Locate the cell with the specified text and output its [X, Y] center coordinate. 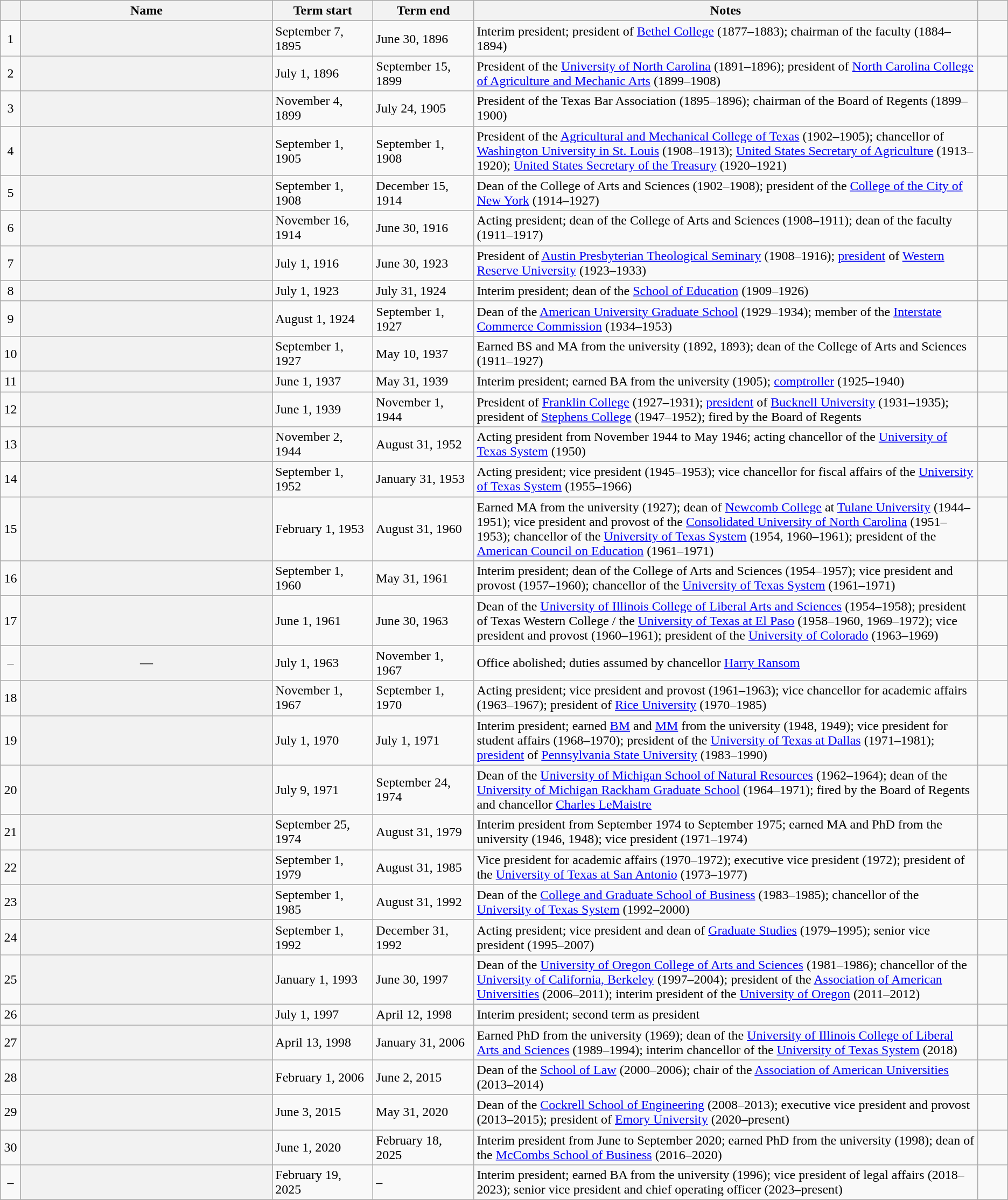
Notes [726, 11]
30 [11, 1148]
Acting president; vice president (1945–1953); vice chancellor for fiscal affairs of the University of Texas System (1955–1966) [726, 479]
1 [11, 39]
5 [11, 193]
4 [11, 151]
Term start [323, 11]
Interim president from September 1974 to September 1975; earned MA and PhD from the university (1946, 1948); vice president (1971–1974) [726, 832]
June 1, 1961 [323, 621]
June 30, 1923 [423, 263]
19 [11, 740]
November 2, 1944 [323, 445]
Name [146, 11]
Acting president; vice president and provost (1961–1963); vice chancellor for academic affairs (1963–1967); president of Rice University (1970–1985) [726, 698]
September 1, 1979 [323, 867]
2 [11, 73]
December 15, 1914 [423, 193]
13 [11, 445]
July 1, 1916 [323, 263]
24 [11, 937]
Interim president from June to September 2020; earned PhD from the university (1998); dean of the McCombs School of Business (2016–2020) [726, 1148]
May 10, 1937 [423, 353]
September 1, 1905 [323, 151]
Acting president from November 1944 to May 1946; acting chancellor of the University of Texas System (1950) [726, 445]
Vice president for academic affairs (1970–1972); executive vice president (1972); president of the University of Texas at San Antonio (1973–1977) [726, 867]
Term end [423, 11]
20 [11, 790]
July 1, 1923 [323, 291]
January 31, 2006 [423, 1042]
June 1, 1939 [323, 409]
August 1, 1924 [323, 319]
June 2, 2015 [423, 1078]
25 [11, 979]
April 12, 1998 [423, 1014]
Acting president; dean of the College of Arts and Sciences (1908–1911); dean of the faculty (1911–1917) [726, 228]
June 30, 1963 [423, 621]
August 31, 1979 [423, 832]
14 [11, 479]
August 31, 1992 [423, 902]
November 4, 1899 [323, 109]
29 [11, 1112]
June 30, 1896 [423, 39]
June 1, 1937 [323, 381]
June 30, 1997 [423, 979]
16 [11, 578]
July 1, 1970 [323, 740]
Office abolished; duties assumed by chancellor Harry Ransom [726, 663]
January 1, 1993 [323, 979]
December 31, 1992 [423, 937]
September 1, 1992 [323, 937]
May 31, 2020 [423, 1112]
January 31, 1953 [423, 479]
May 31, 1939 [423, 381]
September 1, 1952 [323, 479]
Interim president; president of Bethel College (1877–1883); chairman of the faculty (1884–1894) [726, 39]
August 31, 1960 [423, 529]
9 [11, 319]
July 31, 1924 [423, 291]
November 1, 1944 [423, 409]
Interim president; second term as president [726, 1014]
President of the University of North Carolina (1891–1896); president of North Carolina College of Agriculture and Mechanic Arts (1899–1908) [726, 73]
September 1, 1985 [323, 902]
June 30, 1916 [423, 228]
6 [11, 228]
September 1, 1970 [423, 698]
August 31, 1985 [423, 867]
September 25, 1974 [323, 832]
Interim president; earned BA from the university (1905); comptroller (1925–1940) [726, 381]
July 1, 1971 [423, 740]
21 [11, 832]
Interim president; dean of the School of Education (1909–1926) [726, 291]
April 13, 1998 [323, 1042]
September 7, 1895 [323, 39]
15 [11, 529]
Dean of the College and Graduate School of Business (1983–1985); chancellor of the University of Texas System (1992–2000) [726, 902]
8 [11, 291]
3 [11, 109]
August 31, 1952 [423, 445]
President of the Texas Bar Association (1895–1896); chairman of the Board of Regents (1899–1900) [726, 109]
February 1, 2006 [323, 1078]
28 [11, 1078]
22 [11, 867]
February 19, 2025 [323, 1182]
February 18, 2025 [423, 1148]
November 16, 1914 [323, 228]
July 9, 1971 [323, 790]
18 [11, 698]
President of Austin Presbyterian Theological Seminary (1908–1916); president of Western Reserve University (1923–1933) [726, 263]
— [146, 663]
Dean of the College of Arts and Sciences (1902–1908); president of the College of the City of New York (1914–1927) [726, 193]
12 [11, 409]
10 [11, 353]
July 1, 1896 [323, 73]
26 [11, 1014]
Acting president; vice president and dean of Graduate Studies (1979–1995); senior vice president (1995–2007) [726, 937]
7 [11, 263]
June 1, 2020 [323, 1148]
February 1, 1953 [323, 529]
17 [11, 621]
May 31, 1961 [423, 578]
September 24, 1974 [423, 790]
June 3, 2015 [323, 1112]
11 [11, 381]
Earned BS and MA from the university (1892, 1893); dean of the College of Arts and Sciences (1911–1927) [726, 353]
Dean of the School of Law (2000–2006); chair of the Association of American Universities (2013–2014) [726, 1078]
September 15, 1899 [423, 73]
23 [11, 902]
27 [11, 1042]
July 24, 1905 [423, 109]
Dean of the American University Graduate School (1929–1934); member of the Interstate Commerce Commission (1934–1953) [726, 319]
July 1, 1963 [323, 663]
July 1, 1997 [323, 1014]
September 1, 1960 [323, 578]
